Detect which cell encompasses the target text, then output its [X, Y] center coordinate. 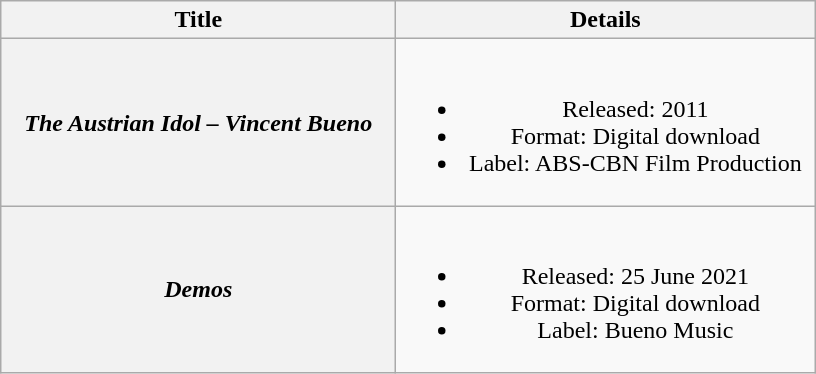
Released: 25 June 2021Format: Digital downloadLabel: Bueno Music [606, 290]
The Austrian Idol – Vincent Bueno [198, 122]
Details [606, 20]
Released: 2011Format: Digital downloadLabel: ABS-CBN Film Production [606, 122]
Title [198, 20]
Demos [198, 290]
